Return the (x, y) coordinate for the center point of the cell that contains the specified text.  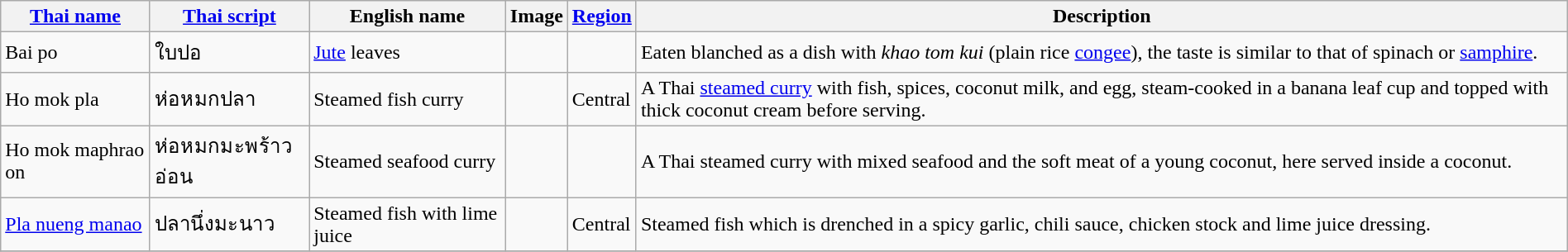
Steamed seafood curry (408, 161)
Description (1102, 17)
A Thai steamed curry with mixed seafood and the soft meat of a young coconut, here served inside a coconut. (1102, 161)
ห่อหมกมะพร้าวอ่อน (229, 161)
Steamed fish which is drenched in a spicy garlic, chili sauce, chicken stock and lime juice dressing. (1102, 223)
Jute leaves (408, 53)
English name (408, 17)
ปลานึ่งมะนาว (229, 223)
Image (536, 17)
Ho mok maphrao on (75, 161)
A Thai steamed curry with fish, spices, coconut milk, and egg, steam-cooked in a banana leaf cup and topped with thick coconut cream before serving. (1102, 99)
Ho mok pla (75, 99)
Region (602, 17)
ห่อหมกปลา (229, 99)
Steamed fish with lime juice (408, 223)
Thai name (75, 17)
Thai script (229, 17)
Steamed fish curry (408, 99)
ใบปอ (229, 53)
Eaten blanched as a dish with khao tom kui (plain rice congee), the taste is similar to that of spinach or samphire. (1102, 53)
Pla nueng manao (75, 223)
Bai po (75, 53)
